Pinpoint the cell where the given text exists, returning its [x, y] midpoint coordinate. 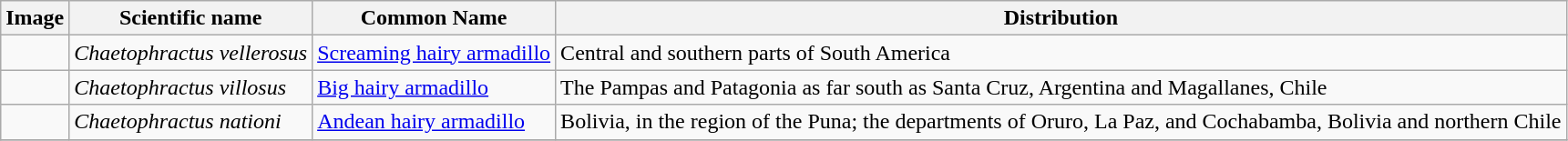
Common Name [434, 18]
The Pampas and Patagonia as far south as Santa Cruz, Argentina and Magallanes, Chile [1061, 87]
Distribution [1061, 18]
Scientific name [191, 18]
Chaetophractus vellerosus [191, 53]
Bolivia, in the region of the Puna; the departments of Oruro, La Paz, and Cochabamba, Bolivia and northern Chile [1061, 122]
Chaetophractus nationi [191, 122]
Andean hairy armadillo [434, 122]
Central and southern parts of South America [1061, 53]
Chaetophractus villosus [191, 87]
Big hairy armadillo [434, 87]
Screaming hairy armadillo [434, 53]
Image [35, 18]
